Return the [x, y] coordinate for the center point of the cell that contains the specified text.  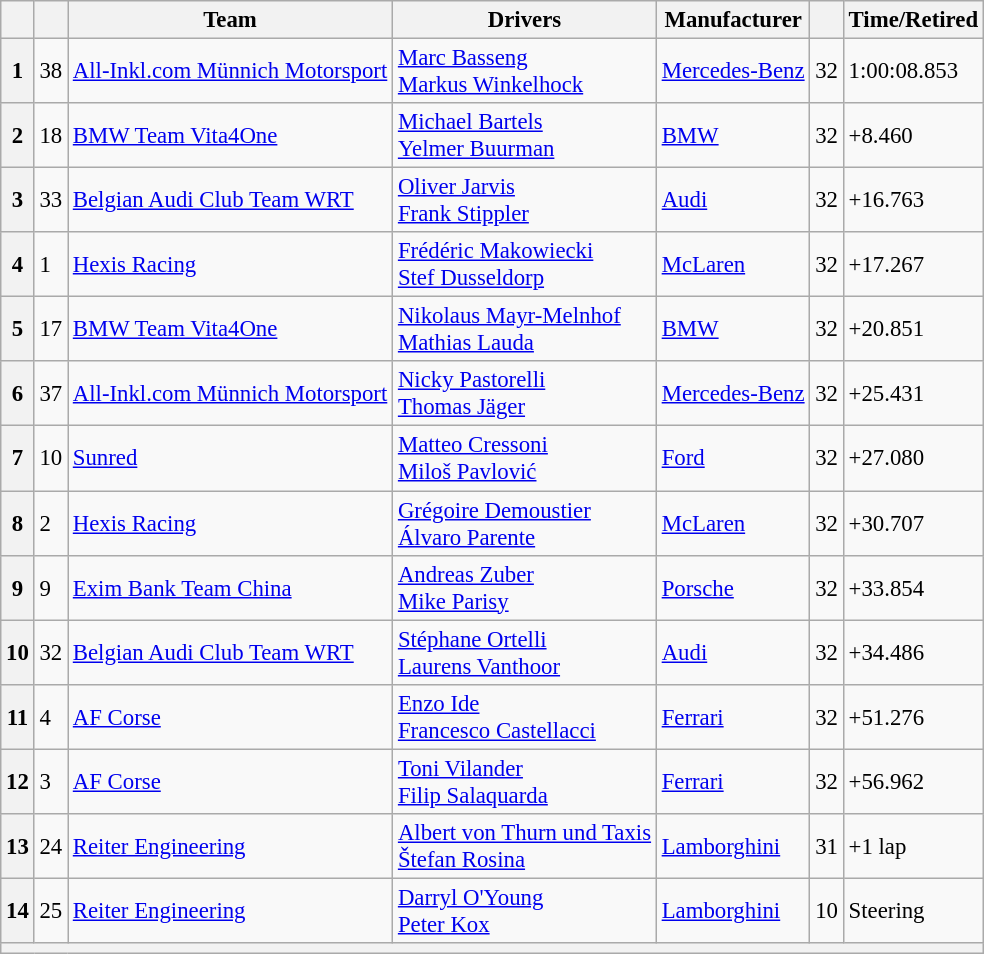
+16.763 [913, 200]
Nikolaus Mayr-Melnhof Mathias Lauda [525, 330]
Andreas Zuber Mike Parisy [525, 588]
Porsche [733, 588]
+30.707 [913, 524]
Matteo Cressoni Miloš Pavlović [525, 458]
Nicky Pastorelli Thomas Jäger [525, 394]
Albert von Thurn und Taxis Štefan Rosina [525, 846]
38 [50, 72]
24 [50, 846]
11 [18, 716]
Steering [913, 910]
33 [50, 200]
7 [18, 458]
25 [50, 910]
Exim Bank Team China [230, 588]
Toni Vilander Filip Salaquarda [525, 782]
Drivers [525, 20]
+56.962 [913, 782]
Frédéric Makowiecki Stef Dusseldorp [525, 264]
14 [18, 910]
37 [50, 394]
Enzo Ide Francesco Castellacci [525, 716]
Darryl O'Young Peter Kox [525, 910]
Oliver Jarvis Frank Stippler [525, 200]
8 [18, 524]
Ford [733, 458]
Manufacturer [733, 20]
5 [18, 330]
+33.854 [913, 588]
+34.486 [913, 652]
17 [50, 330]
+27.080 [913, 458]
Grégoire Demoustier Álvaro Parente [525, 524]
+51.276 [913, 716]
18 [50, 136]
Marc Basseng Markus Winkelhock [525, 72]
13 [18, 846]
12 [18, 782]
Time/Retired [913, 20]
Team [230, 20]
+20.851 [913, 330]
+1 lap [913, 846]
Sunred [230, 458]
6 [18, 394]
31 [826, 846]
Michael Bartels Yelmer Buurman [525, 136]
1:00:08.853 [913, 72]
+17.267 [913, 264]
+25.431 [913, 394]
+8.460 [913, 136]
Stéphane Ortelli Laurens Vanthoor [525, 652]
